Return (x, y) of the center of cell containing provided text 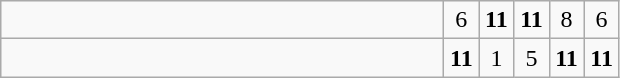
8 (566, 20)
1 (496, 58)
5 (532, 58)
